Locate the cell with the specified text and output its (x, y) center coordinate. 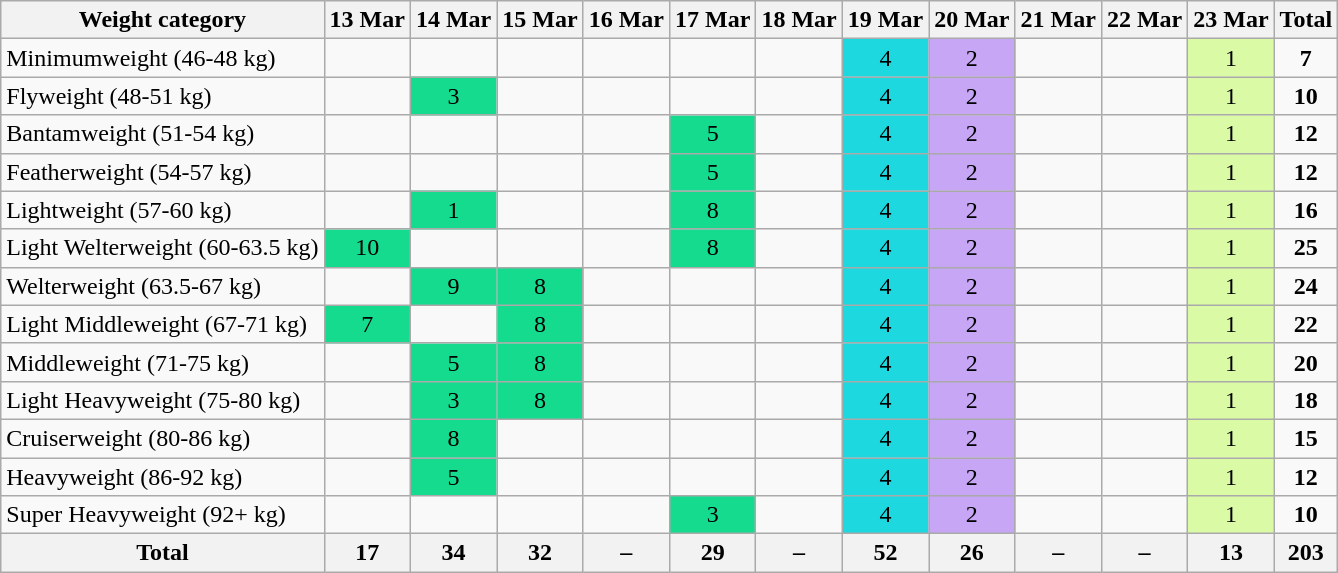
20 (1306, 362)
25 (1306, 248)
Weight category (162, 20)
26 (972, 553)
20 Mar (972, 20)
21 Mar (1058, 20)
32 (540, 553)
13 Mar (367, 20)
203 (1306, 553)
15 (1306, 438)
13 (1231, 553)
19 Mar (885, 20)
29 (713, 553)
Light Heavyweight (75-80 kg) (162, 400)
Middleweight (71-75 kg) (162, 362)
Bantamweight (51-54 kg) (162, 134)
Heavyweight (86-92 kg) (162, 477)
Cruiserweight (80-86 kg) (162, 438)
9 (453, 286)
16 (1306, 210)
23 Mar (1231, 20)
24 (1306, 286)
17 Mar (713, 20)
Light Middleweight (67-71 kg) (162, 324)
Featherweight (54-57 kg) (162, 172)
Light Welterweight (60-63.5 kg) (162, 248)
15 Mar (540, 20)
Lightweight (57-60 kg) (162, 210)
18 Mar (799, 20)
52 (885, 553)
Minimumweight (46-48 kg) (162, 58)
Welterweight (63.5-67 kg) (162, 286)
22 Mar (1144, 20)
16 Mar (626, 20)
17 (367, 553)
14 Mar (453, 20)
Super Heavyweight (92+ kg) (162, 515)
22 (1306, 324)
34 (453, 553)
18 (1306, 400)
Flyweight (48-51 kg) (162, 96)
